Provide the [X, Y] coordinate of the cell's center where the given text is located.  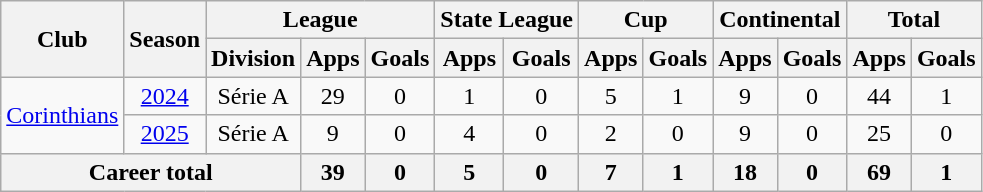
18 [745, 172]
League [320, 20]
Club [62, 39]
39 [333, 172]
2025 [165, 134]
Corinthians [62, 115]
69 [879, 172]
Season [165, 39]
44 [879, 96]
Division [254, 58]
2 [611, 134]
2024 [165, 96]
Career total [151, 172]
Total [914, 20]
Cup [646, 20]
State League [507, 20]
25 [879, 134]
4 [470, 134]
7 [611, 172]
Continental [780, 20]
29 [333, 96]
